Search for the cell housing the specified text and yield its [X, Y] center coordinate. 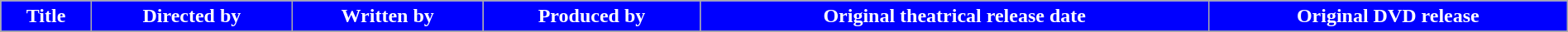
Written by [387, 16]
Title [46, 16]
Produced by [592, 16]
Original theatrical release date [954, 16]
Original DVD release [1388, 16]
Directed by [192, 16]
